Find where the given text appears and provide that cell's center as (x, y) coordinate. 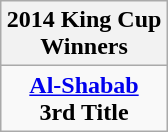
2014 King Cup Winners (84, 34)
Al-Shabab3rd Title (84, 98)
